Output the [x, y] coordinate of the center of the cell containing the given text.  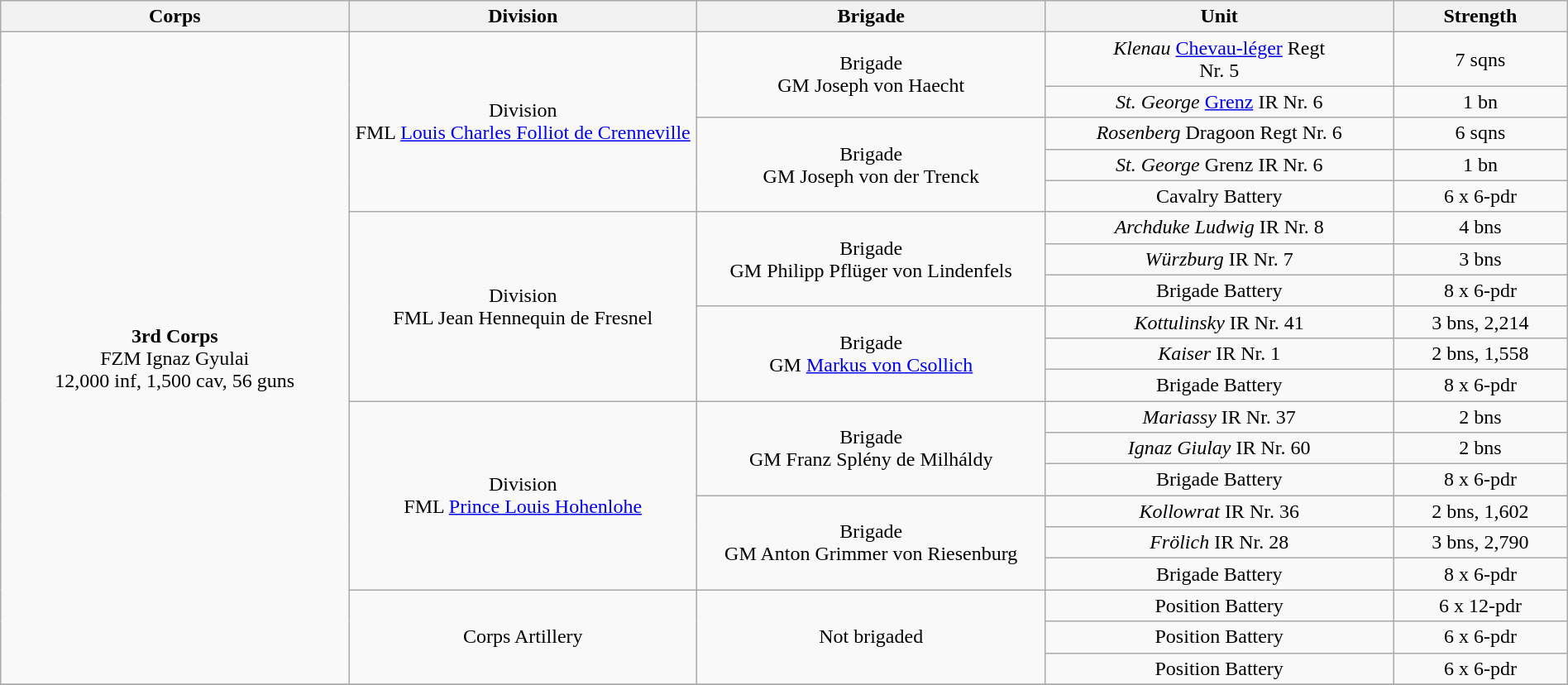
6 x 12-pdr [1480, 606]
Würzburg IR Nr. 7 [1219, 259]
Ignaz Giulay IR Nr. 60 [1219, 448]
3 bns, 2,790 [1480, 543]
Mariassy IR Nr. 37 [1219, 416]
Not brigaded [872, 637]
Strength [1480, 17]
Corps [175, 17]
BrigadeGM Joseph von der Trenck [872, 165]
2 bns, 1,602 [1480, 511]
Brigade [872, 17]
Archduke Ludwig IR Nr. 8 [1219, 228]
Cavalry Battery [1219, 196]
4 bns [1480, 228]
Unit [1219, 17]
Kaiser IR Nr. 1 [1219, 353]
3 bns, 2,214 [1480, 322]
BrigadeGM Franz Splény de Milháldy [872, 448]
Kottulinsky IR Nr. 41 [1219, 322]
7 sqns [1480, 60]
2 bns, 1,558 [1480, 353]
Kollowrat IR Nr. 36 [1219, 511]
3 bns [1480, 259]
Corps Artillery [523, 637]
DivisionFML Prince Louis Hohenlohe [523, 495]
Division [523, 17]
DivisionFML Louis Charles Folliot de Crenneville [523, 122]
BrigadeGM Anton Grimmer von Riesenburg [872, 543]
Rosenberg Dragoon Regt Nr. 6 [1219, 133]
Klenau Chevau-léger RegtNr. 5 [1219, 60]
3rd CorpsFZM Ignaz Gyulai12,000 inf, 1,500 cav, 56 guns [175, 358]
Frölich IR Nr. 28 [1219, 543]
BrigadeGM Markus von Csollich [872, 353]
6 sqns [1480, 133]
BrigadeGM Joseph von Haecht [872, 74]
BrigadeGM Philipp Pflüger von Lindenfels [872, 259]
DivisionFML Jean Hennequin de Fresnel [523, 306]
